Provide the [X, Y] coordinate of the cell's center where the given text is located.  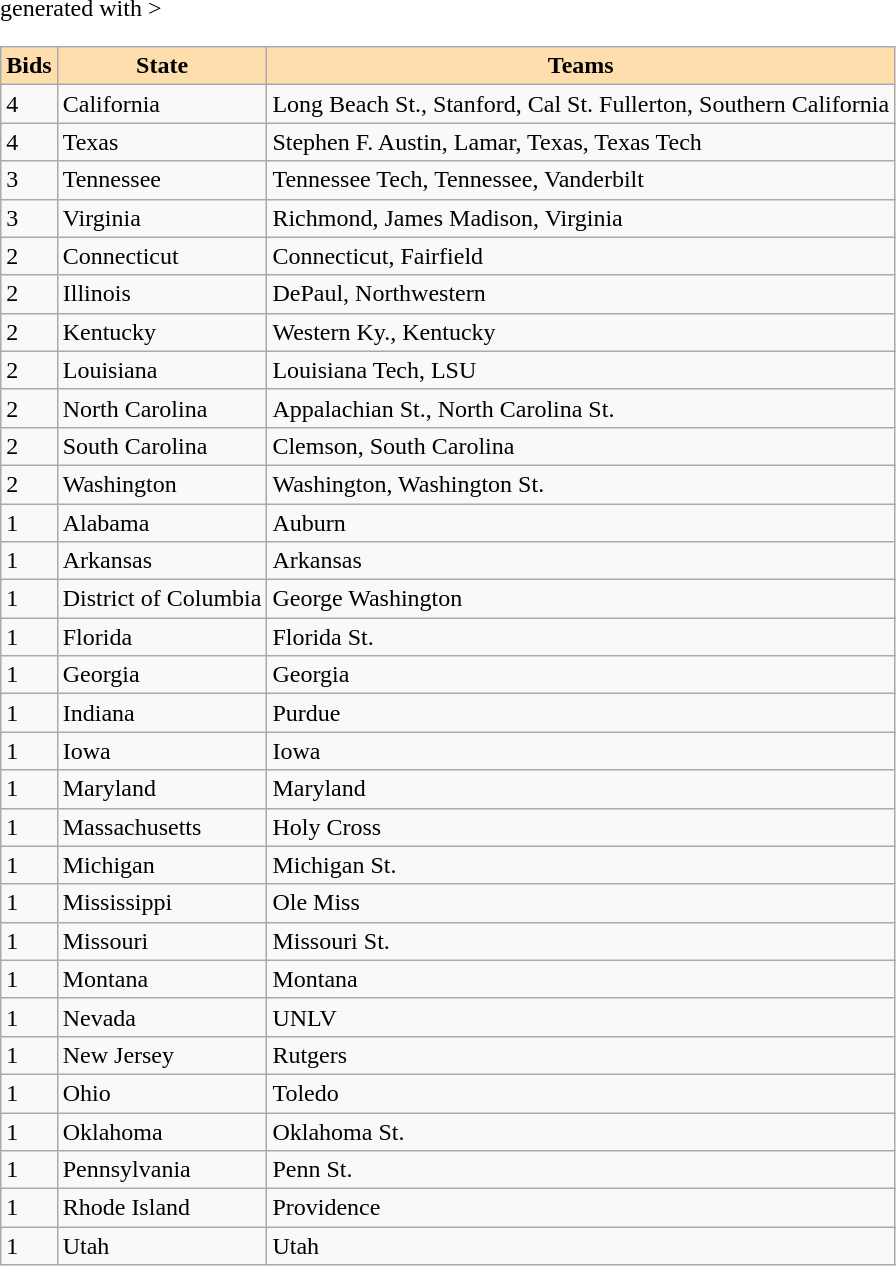
Kentucky [162, 332]
District of Columbia [162, 599]
Rhode Island [162, 1208]
Washington [162, 484]
Louisiana [162, 370]
New Jersey [162, 1055]
North Carolina [162, 408]
Missouri [162, 941]
Ohio [162, 1093]
Virginia [162, 218]
Tennessee [162, 180]
Ole Miss [581, 903]
South Carolina [162, 446]
Texas [162, 142]
Louisiana Tech, LSU [581, 370]
Long Beach St., Stanford, Cal St. Fullerton, Southern California [581, 104]
Appalachian St., North Carolina St. [581, 408]
Michigan St. [581, 865]
Nevada [162, 1017]
Clemson, South Carolina [581, 446]
Bids [29, 66]
Oklahoma [162, 1131]
Connecticut, Fairfield [581, 256]
Richmond, James Madison, Virginia [581, 218]
Massachusetts [162, 827]
Alabama [162, 523]
Stephen F. Austin, Lamar, Texas, Texas Tech [581, 142]
Penn St. [581, 1170]
Oklahoma St. [581, 1131]
Rutgers [581, 1055]
Providence [581, 1208]
Western Ky., Kentucky [581, 332]
George Washington [581, 599]
Purdue [581, 713]
Mississippi [162, 903]
Teams [581, 66]
State [162, 66]
Florida [162, 637]
Toledo [581, 1093]
Auburn [581, 523]
Florida St. [581, 637]
Pennsylvania [162, 1170]
DePaul, Northwestern [581, 294]
Indiana [162, 713]
UNLV [581, 1017]
Washington, Washington St. [581, 484]
California [162, 104]
Holy Cross [581, 827]
Michigan [162, 865]
Missouri St. [581, 941]
Illinois [162, 294]
Connecticut [162, 256]
Tennessee Tech, Tennessee, Vanderbilt [581, 180]
